Search for the cell housing the specified text and yield its (X, Y) center coordinate. 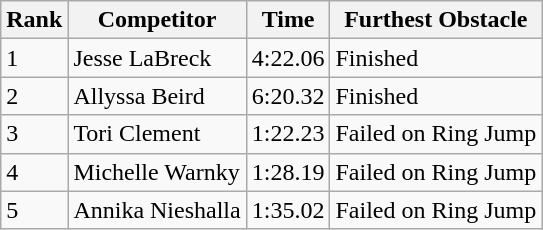
Jesse LaBreck (157, 58)
Rank (34, 20)
1:28.19 (288, 172)
1:22.23 (288, 134)
Competitor (157, 20)
1 (34, 58)
Tori Clement (157, 134)
4:22.06 (288, 58)
2 (34, 96)
Time (288, 20)
Annika Nieshalla (157, 210)
5 (34, 210)
6:20.32 (288, 96)
Michelle Warnky (157, 172)
Furthest Obstacle (436, 20)
Allyssa Beird (157, 96)
3 (34, 134)
1:35.02 (288, 210)
4 (34, 172)
